Pinpoint the cell where the given text exists, returning its (X, Y) midpoint coordinate. 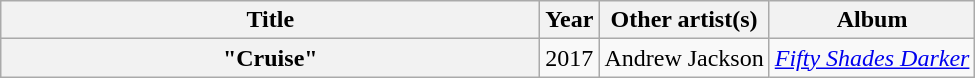
Other artist(s) (684, 20)
Andrew Jackson (684, 58)
Fifty Shades Darker (872, 58)
2017 (570, 58)
Year (570, 20)
Album (872, 20)
Title (270, 20)
"Cruise" (270, 58)
